Identify which cell holds the provided text, then report its (x, y) central coordinate. 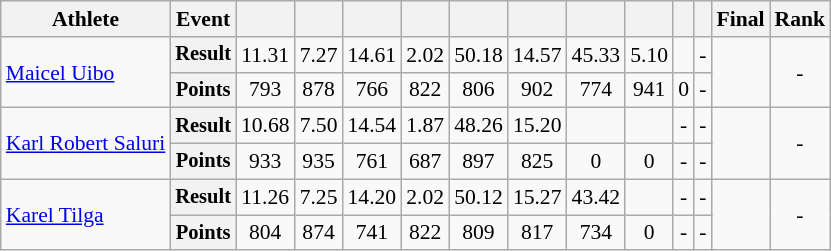
809 (478, 233)
14.54 (372, 126)
7.27 (319, 55)
Karel Tilga (86, 214)
935 (319, 162)
902 (538, 90)
878 (319, 90)
741 (372, 233)
7.25 (319, 197)
687 (425, 162)
941 (649, 90)
50.18 (478, 55)
50.12 (478, 197)
11.31 (266, 55)
Event (203, 19)
5.10 (649, 55)
793 (266, 90)
804 (266, 233)
897 (478, 162)
1.87 (425, 126)
Karl Robert Saluri (86, 144)
11.26 (266, 197)
43.42 (596, 197)
10.68 (266, 126)
734 (596, 233)
14.57 (538, 55)
806 (478, 90)
7.50 (319, 126)
774 (596, 90)
15.20 (538, 126)
14.61 (372, 55)
933 (266, 162)
874 (319, 233)
825 (538, 162)
Athlete (86, 19)
817 (538, 233)
15.27 (538, 197)
766 (372, 90)
48.26 (478, 126)
761 (372, 162)
14.20 (372, 197)
Maicel Uibo (86, 72)
Rank (800, 19)
45.33 (596, 55)
Final (740, 19)
